Return the (X, Y) coordinate for the center point of the cell that contains the specified text.  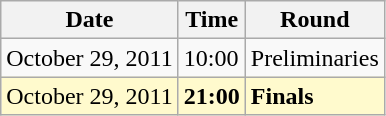
Time (212, 20)
Finals (314, 96)
Round (314, 20)
Preliminaries (314, 58)
21:00 (212, 96)
10:00 (212, 58)
Date (90, 20)
